Find where the given text appears and provide that cell's center as [x, y] coordinate. 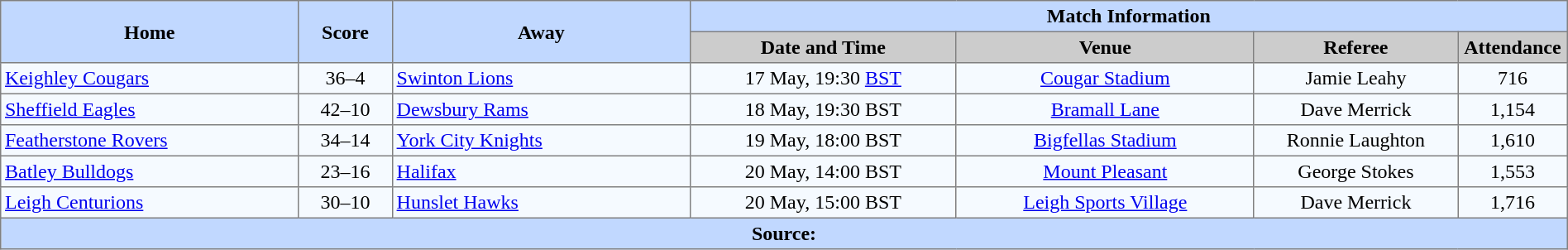
1,553 [1513, 171]
716 [1513, 79]
1,154 [1513, 109]
20 May, 15:00 BST [823, 203]
Dewsbury Rams [541, 109]
Sheffield Eagles [150, 109]
Leigh Sports Village [1105, 203]
23–16 [346, 171]
George Stokes [1355, 171]
Ronnie Laughton [1355, 141]
17 May, 19:30 BST [823, 79]
Date and Time [823, 47]
Featherstone Rovers [150, 141]
Venue [1105, 47]
19 May, 18:00 BST [823, 141]
Match Information [1128, 17]
Halifax [541, 171]
Score [346, 31]
Jamie Leahy [1355, 79]
Source: [784, 233]
Mount Pleasant [1105, 171]
1,610 [1513, 141]
30–10 [346, 203]
Bigfellas Stadium [1105, 141]
York City Knights [541, 141]
1,716 [1513, 203]
Batley Bulldogs [150, 171]
Hunslet Hawks [541, 203]
Keighley Cougars [150, 79]
Swinton Lions [541, 79]
42–10 [346, 109]
Away [541, 31]
Leigh Centurions [150, 203]
Referee [1355, 47]
Home [150, 31]
36–4 [346, 79]
Bramall Lane [1105, 109]
34–14 [346, 141]
18 May, 19:30 BST [823, 109]
Cougar Stadium [1105, 79]
20 May, 14:00 BST [823, 171]
Attendance [1513, 47]
